Scan for the cell matching the given text and deliver its (X, Y) coordinate at center. 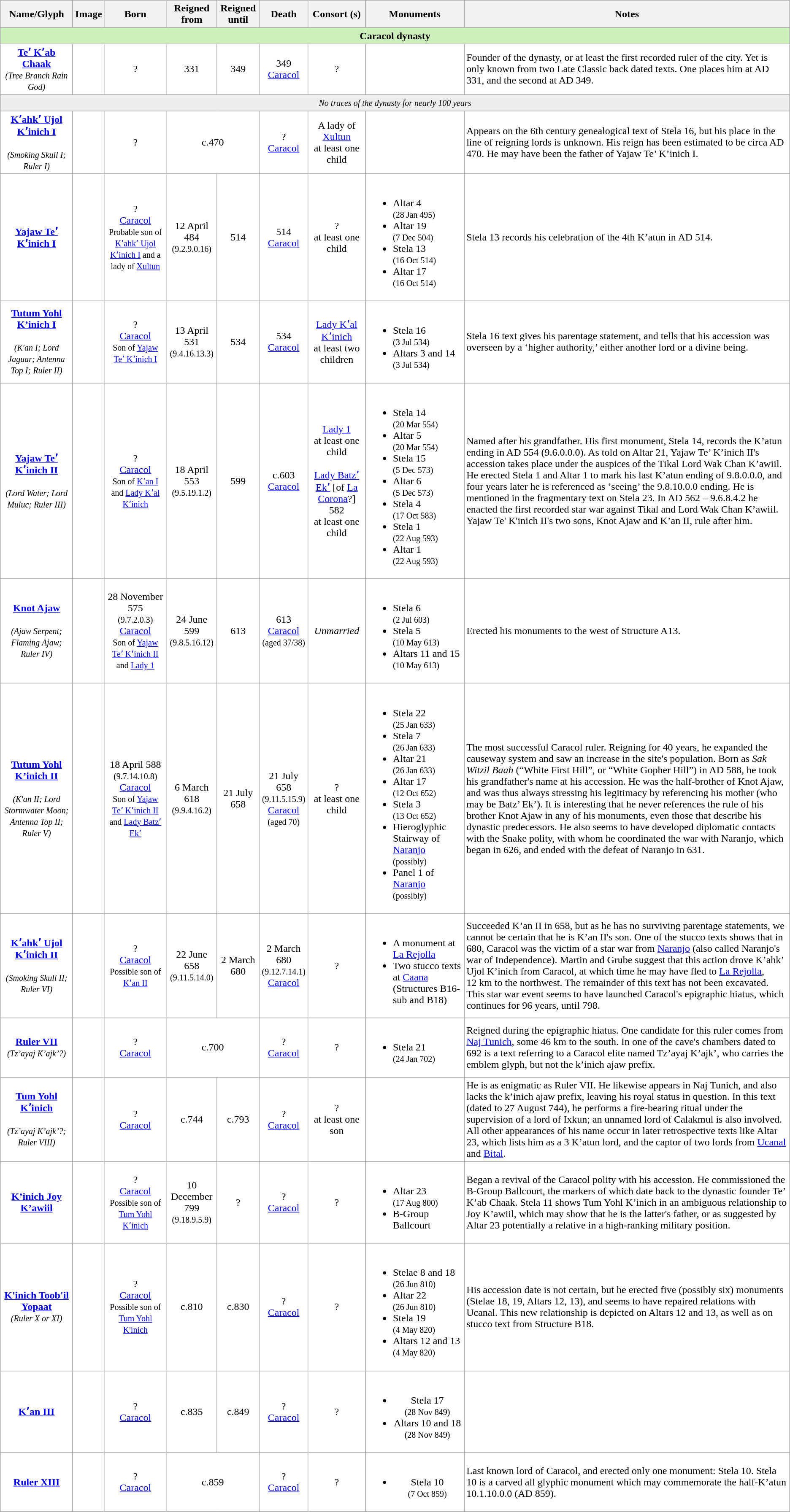
Death (284, 14)
Stela 16(3 Jul 534)Altars 3 and 14(3 Jul 534) (415, 342)
c.470 (213, 142)
?CaracolSon of Yajaw Teʼ Kʼinich I (135, 342)
c.859 (213, 1482)
6 March 618(9.9.4.16.2) (192, 798)
K’inich Joy K’awiil (37, 1202)
Stela 10(7 Oct 859) (415, 1482)
Notes (627, 14)
c.835 (192, 1412)
?CaracolProbable son of Kʼahkʼ Ujol Kʼinich I and a lady of Xultun (135, 238)
28 November 575(9.7.2.0.3)CaracolSon of Yajaw Teʼ Kʼinich II and Lady 1 (135, 631)
Stelae 8 and 18(26 Jun 810)Altar 22(26 Jun 810)Stela 19(4 May 820)Altars 12 and 13(4 May 820) (415, 1307)
2 March 680(9.12.7.14.1)Caracol (284, 966)
?CaracolPossible son of Kʼan II (135, 966)
Yajaw Teʼ Kʼinich II(Lord Water; Lord Muluc; Ruler III) (37, 481)
613Caracol(aged 37/38) (284, 631)
Name/Glyph (37, 14)
c.830 (238, 1307)
Kʼahkʼ Ujol Kʼinich II(Smoking Skull II; Ruler VI) (37, 966)
c.810 (192, 1307)
13 April 531(9.4.16.13.3) (192, 342)
18 April 553(9.5.19.1.2) (192, 481)
c.744 (192, 1119)
21 July 658(9.11.5.15.9)Caracol(aged 70) (284, 798)
Unmarried (337, 631)
c.849 (238, 1412)
Lady 1at least one childLady Batzʼ Ekʼ [of La Corona?]582at least one child (337, 481)
2 March 680 (238, 966)
514Caracol (284, 238)
c.603Caracol (284, 481)
12 April 484(9.2.9.0.16) (192, 238)
c.793 (238, 1119)
21 July 658 (238, 798)
Consort (s) (337, 14)
Kʼahkʼ Ujol Kʼinich I(Smoking Skull I; Ruler I) (37, 142)
349Caracol (284, 69)
Caracol dynasty (395, 36)
514 (238, 238)
Knot Ajaw(Ajaw Serpent; Flaming Ajaw; Ruler IV) (37, 631)
Lady Kʼal Kʼinichat least two children (337, 342)
?at least one son (337, 1119)
Ruler XIII (37, 1482)
Ruler VII(Tz’ayaj K’ajk’?) (37, 1048)
K'inich Toob'il Yopaat(Ruler X or XI) (37, 1307)
331 (192, 69)
Stela 17(28 Nov 849)Altars 10 and 18(28 Nov 849) (415, 1412)
Reigned from (192, 14)
Yajaw Teʼ Kʼinich I (37, 238)
Stela 14(20 Mar 554)Altar 5(20 Mar 554)Stela 15(5 Dec 573)Altar 6(5 Dec 573)Stela 4(17 Oct 583)Stela 1(22 Aug 593)Altar 1(22 Aug 593) (415, 481)
Stela 6(2 Jul 603)Stela 5(10 May 613)Altars 11 and 15(10 May 613) (415, 631)
Image (89, 14)
Tum Yohl Kʼinich(Tz’ayaj K’ajk’?; Ruler VIII) (37, 1119)
Stela 21 (24 Jan 702) (415, 1048)
24 June 599(9.8.5.16.12) (192, 631)
599 (238, 481)
Tutum Yohl K’inich II(K'an II; Lord Stormwater Moon; Antenna Top II; Ruler V) (37, 798)
10 December 799(9.18.9.5.9) (192, 1202)
Stela 13 records his celebration of the 4th K’atun in AD 514. (627, 238)
Altar 4(28 Jan 495)Altar 19(7 Dec 504)Stela 13(16 Oct 514)Altar 17(16 Oct 514) (415, 238)
Erected his monuments to the west of Structure A13. (627, 631)
22 June 658(9.11.5.14.0) (192, 966)
534 (238, 342)
?CaracolPossible son of Tum Yohl Kʼinich (135, 1202)
Born (135, 14)
18 April 588(9.7.14.10.8)CaracolSon of Yajaw Teʼ Kʼinich II and Lady Batzʼ Ekʼ (135, 798)
Reigned until (238, 14)
Altar 23(17 Aug 800)B-Group Ballcourt (415, 1202)
A monument at La RejollaTwo stucco texts at Caana (Structures B16-sub and B18) (415, 966)
349 (238, 69)
No traces of the dynasty for nearly 100 years (395, 103)
Tutum Yohl K’inich I(K'an I; Lord Jaguar; Antenna Top I; Ruler II) (37, 342)
Monuments (415, 14)
?CaracolSon of Kʼan I and Lady Kʼal Kʼinich (135, 481)
Teʼ Kʼab Chaak(Tree Branch Rain God) (37, 69)
?CaracolPossible son of Tum Yohl K'inich (135, 1307)
613 (238, 631)
534Caracol (284, 342)
A lady of Xultunat least one child (337, 142)
Kʼan III (37, 1412)
c.700 (213, 1048)
